Return (x, y) of the center of cell containing provided text 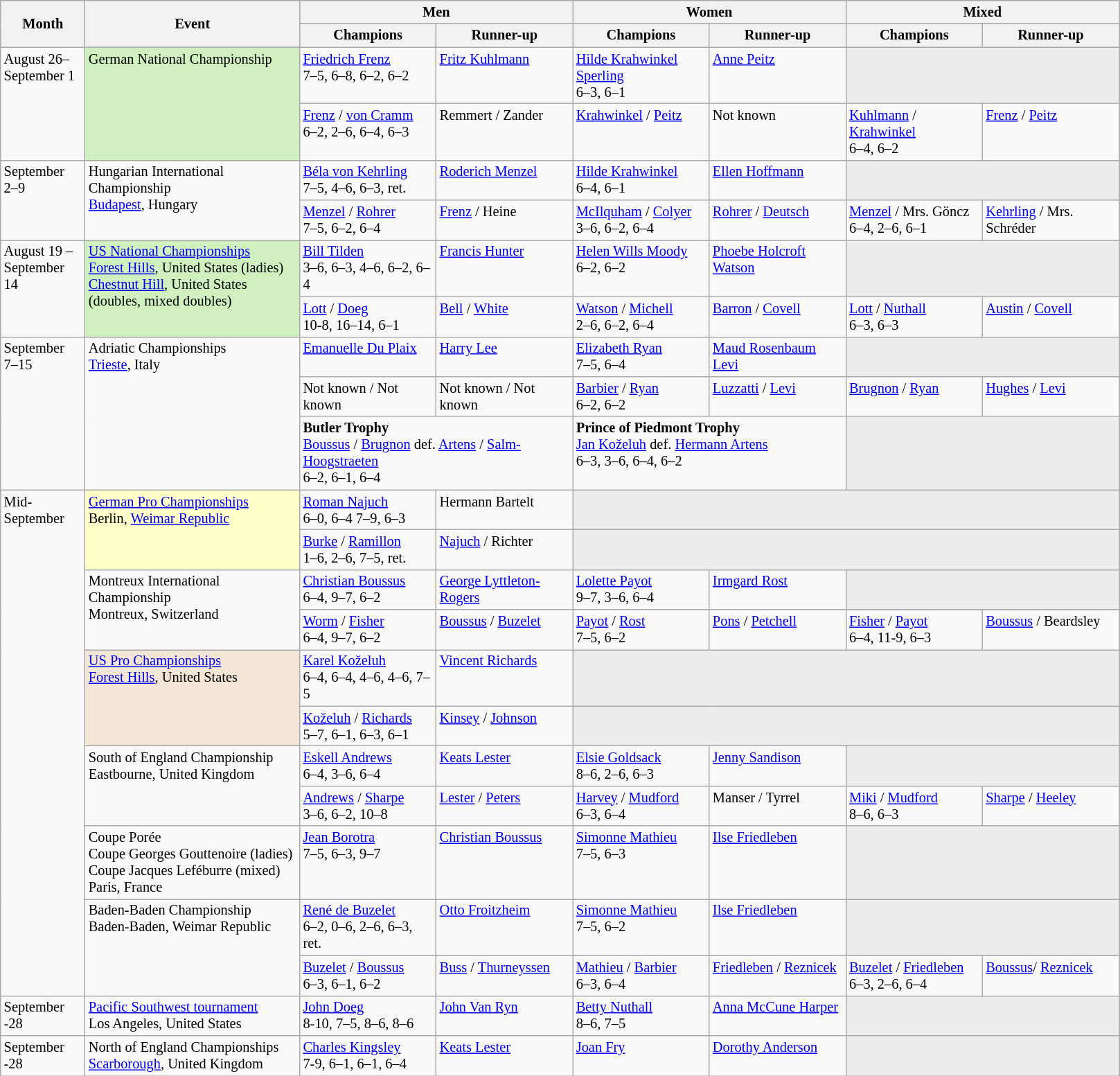
Menzel / Mrs. Göncz6–4, 2–6, 6–1 (914, 220)
Anne Peitz (777, 76)
Bill Tilden3–6, 6–3, 4–6, 6–2, 6–4 (368, 268)
Elsie Goldsack 8–6, 2–6, 6–3 (641, 766)
Montreux International Championship Montreux, Switzerland (193, 610)
Event (193, 24)
Lolette Payot 9–7, 3–6, 6–4 (641, 590)
Mathieu / Barbier6–3, 6–4 (641, 976)
Fritz Kuhlmann (504, 76)
Maud Rosenbaum Levi (777, 357)
Helen Wills Moody6–2, 6–2 (641, 268)
US Pro ChampionshipsForest Hills, United States (193, 697)
Emanuelle Du Plaix (368, 357)
Luzzatti / Levi (777, 396)
Kuhlmann / Krahwinkel6–4, 6–2 (914, 132)
Hilde Krahwinkel6–4, 6–1 (641, 180)
Vincent Richards (504, 678)
Pons / Petchell (777, 630)
South of England Championship Eastbourne, United Kingdom (193, 786)
Simonne Mathieu7–5, 6–3 (641, 863)
Francis Hunter (504, 268)
Mixed (982, 12)
Roman Najuch6–0, 6–4 7–9, 6–3 (368, 510)
Roderich Menzel (504, 180)
Friedleben / Reznicek (777, 976)
Watson / Michell2–6, 6–2, 6–4 (641, 317)
Otto Froitzheim (504, 927)
Betty Nuthall 8–6, 7–5 (641, 1016)
Christian Boussus6–4, 9–7, 6–2 (368, 590)
Karel Koželuh6–4, 6–4, 4–6, 4–6, 7–5 (368, 678)
Ellen Hoffmann (777, 180)
Eskell Andrews6–4, 3–6, 6–4 (368, 766)
Mid-September (43, 743)
German Pro ChampionshipsBerlin, Weimar Republic (193, 529)
August 26–September 1 (43, 104)
Friedrich Frenz7–5, 6–8, 6–2, 6–2 (368, 76)
Frenz / von Cramm6–2, 2–6, 6–4, 6–3 (368, 132)
Remmert / Zander (504, 132)
Butler Trophy Boussus / Brugnon def. Artens / Salm-Hoogstraeten6–2, 6–1, 6–4 (436, 453)
Worm / Fisher6–4, 9–7, 6–2 (368, 630)
Brugnon / Ryan (914, 396)
Fisher / Payot6–4, 11-9, 6–3 (914, 630)
Barron / Covell (777, 317)
Baden-Baden ChampionshipBaden-Baden, Weimar Republic (193, 946)
Harry Lee (504, 357)
John Doeg8-10, 7–5, 8–6, 8–6 (368, 1016)
Andrews / Sharpe3–6, 6–2, 10–8 (368, 806)
Boussus/ Reznicek (1050, 976)
Month (43, 24)
Men (436, 12)
Irmgard Rost (777, 590)
Jenny Sandison (777, 766)
Koželuh / Richards5–7, 6–1, 6–3, 6–1 (368, 726)
Buzelet / Friedleben6–3, 2–6, 6–4 (914, 976)
Bell / White (504, 317)
Phoebe Holcroft Watson (777, 268)
Kehrling / Mrs. Schréder (1050, 220)
Boussus / Buzelet (504, 630)
Not known (777, 132)
German National Championship (193, 104)
Lester / Peters (504, 806)
Hermann Bartelt (504, 510)
Menzel / Rohrer7–5, 6–2, 6–4 (368, 220)
Pacific Southwest tournament Los Angeles, United States (193, 1016)
René de Buzelet6–2, 0–6, 2–6, 6–3, ret. (368, 927)
Frenz / Heine (504, 220)
August 19 – September 14 (43, 288)
Hungarian International Championship Budapest, Hungary (193, 200)
Joan Fry (641, 1055)
McIlquham / Colyer3–6, 6–2, 6–4 (641, 220)
Anna McCune Harper (777, 1016)
September 2–9 (43, 200)
Adriatic Championships Trieste, Italy (193, 413)
Lott / Nuthall6–3, 6–3 (914, 317)
Frenz / Peitz (1050, 132)
North of England Championships Scarborough, United Kingdom (193, 1055)
Burke / Ramillon1–6, 2–6, 7–5, ret. (368, 549)
Austin / Covell (1050, 317)
Payot / Rost7–5, 6–2 (641, 630)
Hughes / Levi (1050, 396)
Hilde Krahwinkel Sperling6–3, 6–1 (641, 76)
Harvey / Mudford6–3, 6–4 (641, 806)
Dorothy Anderson (777, 1055)
Lott / Doeg10-8, 16–14, 6–1 (368, 317)
Krahwinkel / Peitz (641, 132)
Manser / Tyrrel (777, 806)
George Lyttleton-Rogers (504, 590)
Prince of Piedmont Trophy Jan Koželuh def. Hermann Artens6–3, 3–6, 6–4, 6–2 (709, 453)
Rohrer / Deutsch (777, 220)
Jean Borotra7–5, 6–3, 9–7 (368, 863)
Simonne Mathieu7–5, 6–2 (641, 927)
Kinsey / Johnson (504, 726)
Buss / Thurneyssen (504, 976)
September 7–15 (43, 413)
US National ChampionshipsForest Hills, United States (ladies)Chestnut Hill, United States (doubles, mixed doubles) (193, 288)
Women (709, 12)
Charles Kingsley7-9, 6–1, 6–1, 6–4 (368, 1055)
Barbier / Ryan6–2, 6–2 (641, 396)
Christian Boussus (504, 863)
Najuch / Richter (504, 549)
Elizabeth Ryan7–5, 6–4 (641, 357)
Boussus / Beardsley (1050, 630)
Buzelet / Boussus6–3, 6–1, 6–2 (368, 976)
Coupe PoréeCoupe Georges Gouttenoire (ladies)Coupe Jacques Leféburre (mixed)Paris, France (193, 863)
John Van Ryn (504, 1016)
Sharpe / Heeley (1050, 806)
Miki / Mudford8–6, 6–3 (914, 806)
Béla von Kehrling7–5, 4–6, 6–3, ret. (368, 180)
